From the cell containing the given text, extract its center point as (X, Y) coordinate. 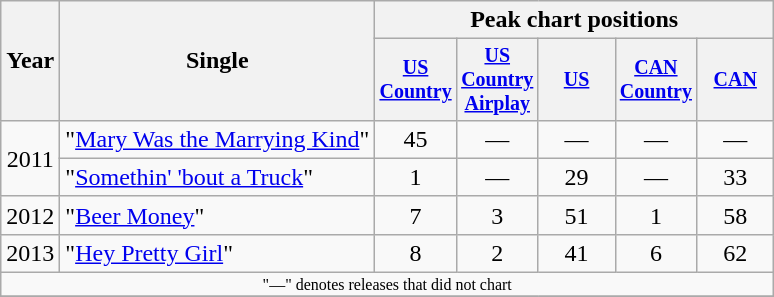
"Hey Pretty Girl" (218, 253)
29 (576, 177)
7 (416, 215)
Single (218, 61)
US (576, 80)
CAN Country (656, 80)
41 (576, 253)
62 (736, 253)
3 (497, 215)
US Country (416, 80)
51 (576, 215)
CAN (736, 80)
58 (736, 215)
"Mary Was the Marrying Kind" (218, 139)
Peak chart positions (574, 20)
2011 (30, 158)
8 (416, 253)
US Country Airplay (497, 80)
33 (736, 177)
45 (416, 139)
"Somethin' 'bout a Truck" (218, 177)
"Beer Money" (218, 215)
6 (656, 253)
Year (30, 61)
2012 (30, 215)
"—" denotes releases that did not chart (388, 285)
2013 (30, 253)
2 (497, 253)
